Extract the (X, Y) coordinate from the center of the cell holding the provided text.  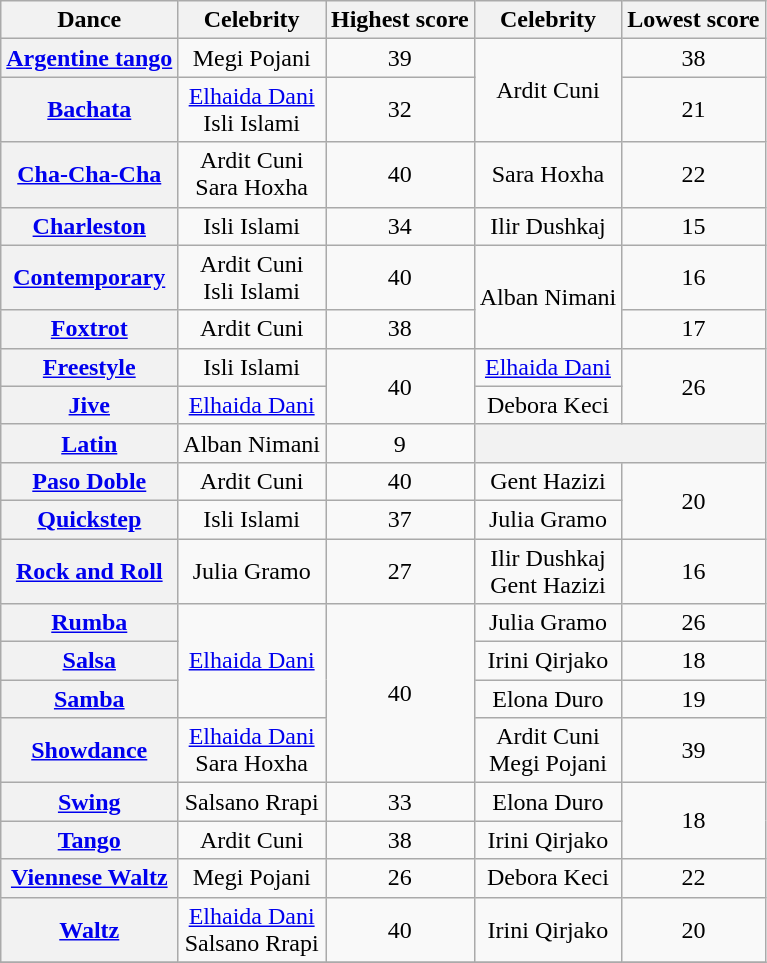
Rumba (90, 623)
Samba (90, 699)
19 (694, 699)
Gent Hazizi (548, 481)
32 (400, 110)
Ardit CuniIsli Islami (252, 278)
Dance (90, 20)
Swing (90, 802)
Lowest score (694, 20)
Bachata (90, 110)
15 (694, 226)
9 (400, 443)
Charleston (90, 226)
37 (400, 519)
Rock and Roll (90, 570)
Argentine tango (90, 58)
21 (694, 110)
Showdance (90, 750)
34 (400, 226)
Ardit CuniMegi Pojani (548, 750)
Elhaida DaniIsli Islami (252, 110)
Ardit CuniSara Hoxha (252, 174)
Latin (90, 443)
Waltz (90, 930)
Jive (90, 405)
Tango (90, 840)
27 (400, 570)
Highest score (400, 20)
Viennese Waltz (90, 878)
Elhaida DaniSara Hoxha (252, 750)
Salsano Rrapi (252, 802)
Salsa (90, 661)
Paso Doble (90, 481)
Freestyle (90, 367)
Ilir Dushkaj (548, 226)
Sara Hoxha (548, 174)
Cha-Cha-Cha (90, 174)
33 (400, 802)
Quickstep (90, 519)
Contemporary (90, 278)
Ilir DushkajGent Hazizi (548, 570)
Elhaida DaniSalsano Rrapi (252, 930)
Foxtrot (90, 329)
17 (694, 329)
